Return [X, Y] of the center of cell containing provided text 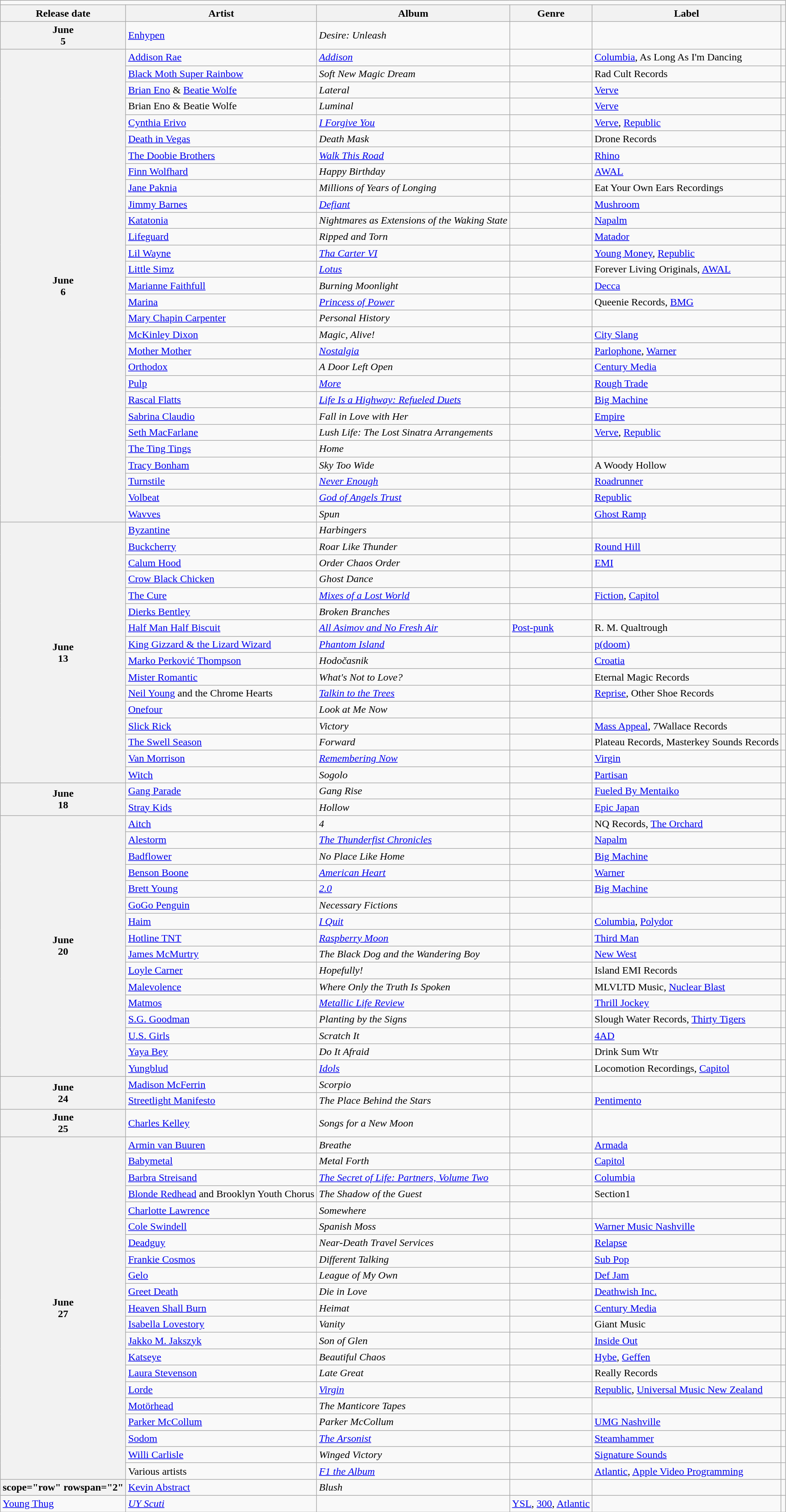
Fueled By Mentaiko [686, 791]
Phantom Island [413, 644]
More [413, 383]
Mass Appeal, 7Wallace Records [686, 726]
U.S. Girls [221, 1036]
Burning Moonlight [413, 286]
Sabrina Claudio [221, 416]
The Doobie Brothers [221, 155]
Millions of Years of Longing [413, 188]
Magic, Alive! [413, 335]
2.0 [413, 889]
Matmos [221, 1003]
Capitol [686, 1161]
Near-Death Travel Services [413, 1243]
Hybe, Geffen [686, 1357]
Rhino [686, 155]
Malevolence [221, 986]
June6 [63, 286]
Partisan [686, 775]
Necessary Fictions [413, 905]
Label [686, 13]
Release date [63, 13]
Jane Paknia [221, 188]
Cynthia Erivo [221, 123]
Wavves [221, 514]
Finn Wolfhard [221, 171]
Marko Perković Thompson [221, 660]
Sogolo [413, 775]
Republic, Universal Music New Zealand [686, 1389]
Mother Mother [221, 351]
June18 [63, 799]
Calum Hood [221, 563]
Seth MacFarlane [221, 432]
Benson Boone [221, 873]
Victory [413, 726]
Heimat [413, 1308]
Dierks Bentley [221, 612]
Princess of Power [413, 302]
Haim [221, 921]
Giant Music [686, 1324]
Atlantic, Apple Video Programming [686, 1471]
June5 [63, 35]
Decca [686, 286]
Rad Cult Records [686, 74]
Spun [413, 514]
Blush [413, 1487]
The Black Dog and the Wandering Boy [413, 954]
Babymetal [221, 1161]
F1 the Album [413, 1471]
S.G. Goodman [221, 1019]
Lil Wayne [221, 253]
Aitch [221, 824]
Columbia [686, 1177]
4AD [686, 1036]
Talkin to the Trees [413, 693]
The Swell Season [221, 742]
Witch [221, 775]
Republic [686, 498]
McKinley Dixon [221, 335]
UMG Nashville [686, 1422]
Die in Love [413, 1292]
Nightmares as Extensions of the Waking State [413, 221]
Alestorm [221, 840]
Forward [413, 742]
Columbia, As Long As I'm Dancing [686, 57]
Steamhammer [686, 1438]
Somewhere [413, 1210]
City Slang [686, 335]
Ghost Ramp [686, 514]
A Door Left Open [413, 367]
Section1 [686, 1194]
June27 [63, 1308]
Mister Romantic [221, 677]
Laura Stevenson [221, 1373]
Beautiful Chaos [413, 1357]
Croatia [686, 660]
American Heart [413, 873]
Really Records [686, 1373]
Orthodox [221, 367]
Young Thug [63, 1503]
Madison McFerrin [221, 1085]
Harbingers [413, 530]
NQ Records, The Orchard [686, 824]
Slough Water Records, Thirty Tigers [686, 1019]
4 [413, 824]
Various artists [221, 1471]
Crow Black Chicken [221, 579]
Personal History [413, 318]
The Secret of Life: Partners, Volume Two [413, 1177]
Broken Branches [413, 612]
Ripped and Torn [413, 237]
Breathe [413, 1145]
Warner Music Nashville [686, 1226]
Barbra Streisand [221, 1177]
Look at Me Now [413, 709]
Walk This Road [413, 155]
Frankie Cosmos [221, 1259]
Rough Trade [686, 383]
Marianne Faithfull [221, 286]
The Cure [221, 595]
June13 [63, 653]
Greet Death [221, 1292]
Black Moth Super Rainbow [221, 74]
King Gizzard & the Lizard Wizard [221, 644]
Slick Rick [221, 726]
Metal Forth [413, 1161]
Hotline TNT [221, 938]
Locomotion Recordings, Capitol [686, 1068]
I Quit [413, 921]
No Place Like Home [413, 856]
Happy Birthday [413, 171]
Eat Your Own Ears Recordings [686, 188]
Nostalgia [413, 351]
Kevin Abstract [221, 1487]
Jimmy Barnes [221, 204]
League of My Own [413, 1276]
Island EMI Records [686, 970]
Matador [686, 237]
Death Mask [413, 139]
Willi Carlisle [221, 1455]
Warner [686, 873]
Roar Like Thunder [413, 547]
Pulp [221, 383]
The Shadow of the Guest [413, 1194]
Heaven Shall Burn [221, 1308]
Fall in Love with Her [413, 416]
Metallic Life Review [413, 1003]
Hodočasnik [413, 660]
Idols [413, 1068]
The Place Behind the Stars [413, 1101]
All Asimov and No Fresh Air [413, 628]
Isabella Lovestory [221, 1324]
Sky Too Wide [413, 465]
Late Great [413, 1373]
Parlophone, Warner [686, 351]
Columbia, Polydor [686, 921]
Ghost Dance [413, 579]
Yaya Bey [221, 1052]
GoGo Penguin [221, 905]
Round Hill [686, 547]
June24 [63, 1093]
Neil Young and the Chrome Hearts [221, 693]
Scratch It [413, 1036]
Never Enough [413, 481]
Addison Rae [221, 57]
Signature Sounds [686, 1455]
Eternal Magic Records [686, 677]
Armin van Buuren [221, 1145]
Spanish Moss [413, 1226]
Rascal Flatts [221, 400]
Tracy Bonham [221, 465]
Fiction, Capitol [686, 595]
Home [413, 448]
Epic Japan [686, 807]
Stray Kids [221, 807]
Winged Victory [413, 1455]
Soft New Magic Dream [413, 74]
Defiant [413, 204]
Byzantine [221, 530]
Artist [221, 13]
The Arsonist [413, 1438]
Son of Glen [413, 1341]
MLVLTD Music, Nuclear Blast [686, 986]
Forever Living Originals, AWAL [686, 269]
Mary Chapin Carpenter [221, 318]
Desire: Unleash [413, 35]
Roadrunner [686, 481]
Cole Swindell [221, 1226]
EMI [686, 563]
R. M. Qualtrough [686, 628]
Vanity [413, 1324]
Gang Rise [413, 791]
Drone Records [686, 139]
Half Man Half Biscuit [221, 628]
Katseye [221, 1357]
Post-punk [551, 628]
Deathwish Inc. [686, 1292]
James McMurtry [221, 954]
Marina [221, 302]
Young Money, Republic [686, 253]
I Forgive You [413, 123]
Relapse [686, 1243]
Buckcherry [221, 547]
Hopefully! [413, 970]
Do It Afraid [413, 1052]
Hollow [413, 807]
Sub Pop [686, 1259]
Yungblud [221, 1068]
Third Man [686, 938]
Def Jam [686, 1276]
Luminal [413, 106]
Lifeguard [221, 237]
Album [413, 13]
Badflower [221, 856]
June25 [63, 1123]
YSL, 300, Atlantic [551, 1503]
The Thunderfist Chronicles [413, 840]
Queenie Records, BMG [686, 302]
Mushroom [686, 204]
Life Is a Highway: Refueled Duets [413, 400]
Inside Out [686, 1341]
Addison [413, 57]
Scorpio [413, 1085]
Charlotte Lawrence [221, 1210]
Volbeat [221, 498]
Where Only the Truth Is Spoken [413, 986]
Armada [686, 1145]
Genre [551, 13]
Raspberry Moon [413, 938]
Planting by the Signs [413, 1019]
Lateral [413, 90]
Sodom [221, 1438]
Little Simz [221, 269]
God of Angels Trust [413, 498]
Order Chaos Order [413, 563]
Brett Young [221, 889]
Katatonia [221, 221]
Loyle Carner [221, 970]
Motörhead [221, 1406]
Drink Sum Wtr [686, 1052]
Tha Carter VI [413, 253]
Enhypen [221, 35]
scope="row" rowspan="2" [63, 1487]
Lush Life: The Lost Sinatra Arrangements [413, 432]
Turnstile [221, 481]
Jakko M. Jakszyk [221, 1341]
Pentimento [686, 1101]
Lorde [221, 1389]
AWAL [686, 171]
The Manticore Tapes [413, 1406]
Lotus [413, 269]
Onefour [221, 709]
Remembering Now [413, 759]
Empire [686, 416]
Songs for a New Moon [413, 1123]
The Ting Tings [221, 448]
Gang Parade [221, 791]
New West [686, 954]
Thrill Jockey [686, 1003]
June20 [63, 946]
Charles Kelley [221, 1123]
UY Scuti [221, 1503]
Van Morrison [221, 759]
Reprise, Other Shoe Records [686, 693]
Gelo [221, 1276]
Streetlight Manifesto [221, 1101]
Blonde Redhead and Brooklyn Youth Chorus [221, 1194]
p(doom) [686, 644]
Different Talking [413, 1259]
A Woody Hollow [686, 465]
Death in Vegas [221, 139]
Mixes of a Lost World [413, 595]
What's Not to Love? [413, 677]
Plateau Records, Masterkey Sounds Records [686, 742]
Deadguy [221, 1243]
